Determine the (X, Y) coordinate at the center of the cell enclosing the given text.  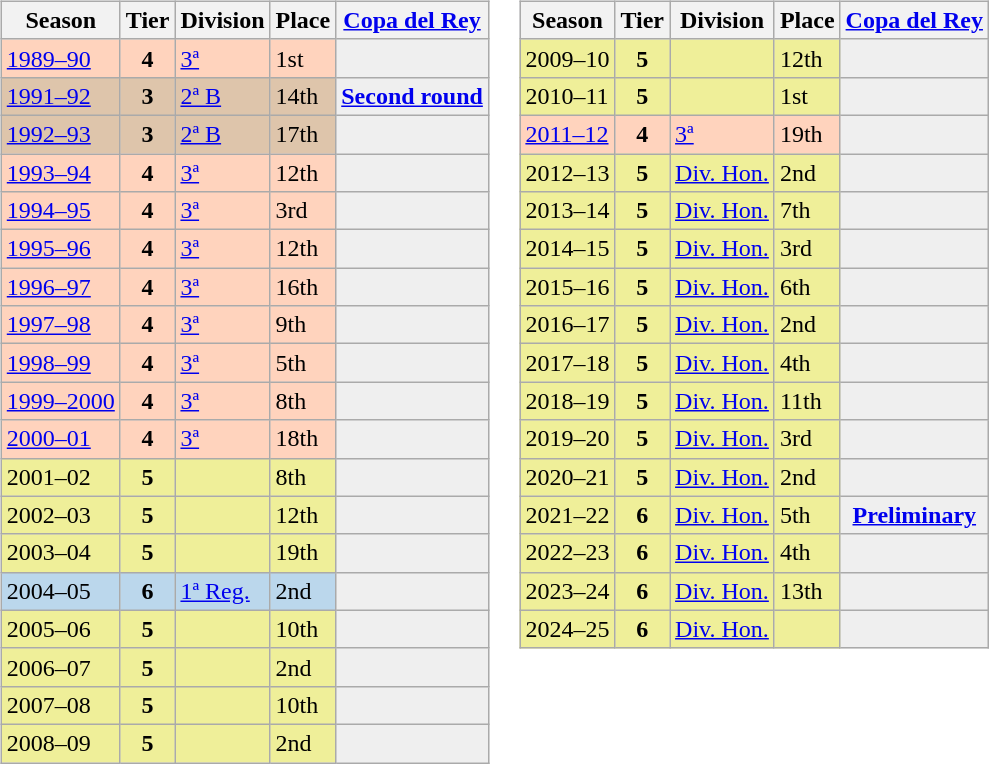
1ª Reg. (222, 591)
1991–92 (60, 96)
2007–08 (60, 705)
2016–17 (568, 325)
7th (807, 211)
2019–20 (568, 439)
2014–15 (568, 249)
2022–23 (568, 553)
6th (807, 287)
2024–25 (568, 629)
1989–90 (60, 58)
2013–14 (568, 211)
Second round (412, 96)
2023–24 (568, 591)
Preliminary (914, 515)
2015–16 (568, 287)
2002–03 (60, 515)
1996–97 (60, 287)
2011–12 (568, 134)
17th (303, 134)
16th (303, 287)
1999–2000 (60, 401)
2008–09 (60, 743)
2017–18 (568, 363)
2006–07 (60, 667)
1997–98 (60, 325)
2003–04 (60, 553)
1998–99 (60, 363)
13th (807, 591)
2012–13 (568, 173)
9th (303, 325)
2000–01 (60, 439)
2001–02 (60, 477)
2020–21 (568, 477)
11th (807, 401)
2004–05 (60, 591)
2021–22 (568, 515)
1995–96 (60, 249)
1993–94 (60, 173)
2018–19 (568, 401)
2010–11 (568, 96)
1994–95 (60, 211)
1992–93 (60, 134)
2009–10 (568, 58)
18th (303, 439)
2005–06 (60, 629)
14th (303, 96)
